Capture the cell that displays the provided text and extract its [X, Y] central coordinate. 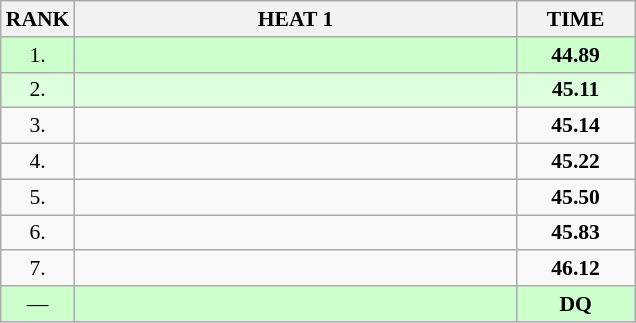
RANK [38, 19]
3. [38, 126]
— [38, 304]
7. [38, 269]
45.83 [576, 233]
DQ [576, 304]
45.14 [576, 126]
5. [38, 197]
2. [38, 90]
4. [38, 162]
45.22 [576, 162]
46.12 [576, 269]
HEAT 1 [295, 19]
6. [38, 233]
45.11 [576, 90]
TIME [576, 19]
44.89 [576, 55]
45.50 [576, 197]
1. [38, 55]
